Output the [x, y] coordinate of the center of the cell containing the given text.  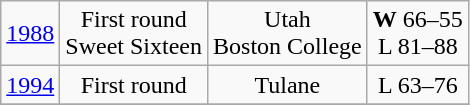
First roundSweet Sixteen [134, 34]
L 63–76 [418, 85]
W 66–55L 81–88 [418, 34]
First round [134, 85]
1994 [30, 85]
Tulane [288, 85]
1988 [30, 34]
UtahBoston College [288, 34]
